Pinpoint the cell where the given text exists, returning its [x, y] midpoint coordinate. 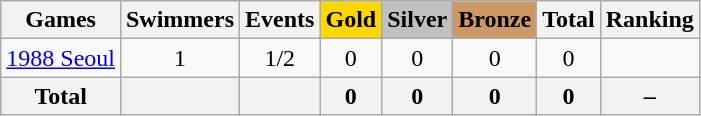
Bronze [495, 20]
1 [180, 58]
Swimmers [180, 20]
Silver [418, 20]
Gold [351, 20]
1/2 [280, 58]
1988 Seoul [61, 58]
– [650, 96]
Events [280, 20]
Ranking [650, 20]
Games [61, 20]
